Identify which cell holds the provided text, then report its (X, Y) central coordinate. 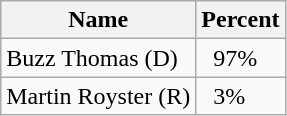
Martin Royster (R) (98, 96)
97% (240, 58)
3% (240, 96)
Name (98, 20)
Buzz Thomas (D) (98, 58)
Percent (240, 20)
